Output the (X, Y) coordinate of the center of the cell containing the given text.  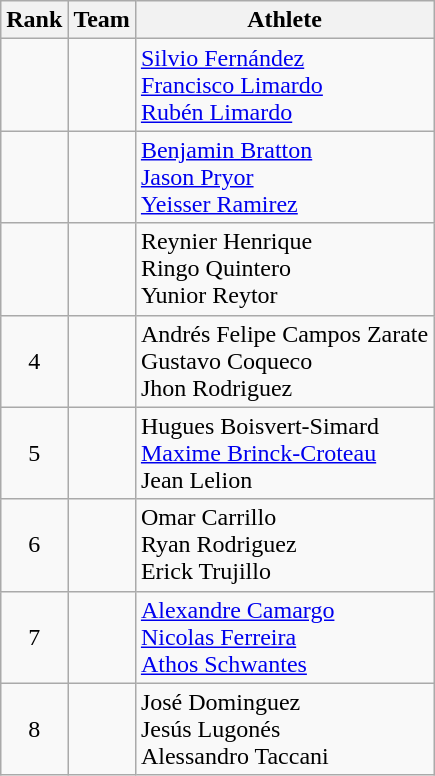
José DominguezJesús LugonésAlessandro Taccani (284, 729)
7 (34, 637)
Andrés Felipe Campos ZarateGustavo CoquecoJhon Rodriguez (284, 361)
Omar CarrilloRyan RodriguezErick Trujillo (284, 545)
Benjamin BrattonJason PryorYeisser Ramirez (284, 177)
8 (34, 729)
Hugues Boisvert-SimardMaxime Brinck-CroteauJean Lelion (284, 453)
5 (34, 453)
Alexandre CamargoNicolas FerreiraAthos Schwantes (284, 637)
Team (102, 20)
Athlete (284, 20)
Reynier HenriqueRingo QuinteroYunior Reytor (284, 269)
Rank (34, 20)
4 (34, 361)
6 (34, 545)
Silvio FernándezFrancisco LimardoRubén Limardo (284, 85)
